Capture the cell that displays the provided text and extract its [X, Y] central coordinate. 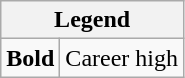
Career high [122, 58]
Legend [92, 20]
Bold [30, 58]
